Capture the cell that displays the provided text and extract its [X, Y] central coordinate. 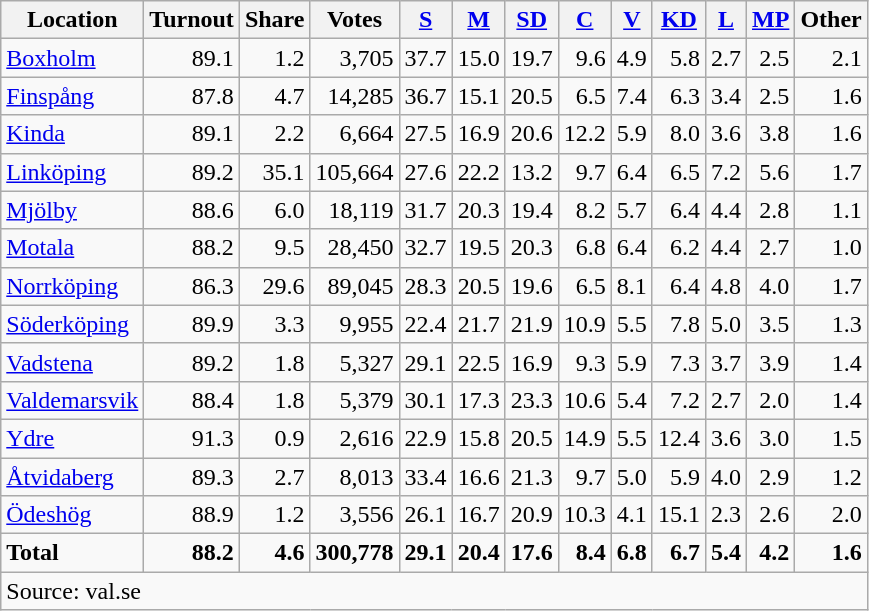
15.8 [478, 438]
29.6 [274, 286]
8,013 [354, 477]
27.5 [426, 134]
Total [72, 553]
7.3 [678, 362]
10.9 [584, 324]
19.6 [532, 286]
21.7 [478, 324]
4.1 [632, 515]
Åtvidaberg [72, 477]
28,450 [354, 248]
88.6 [192, 210]
Finspång [72, 96]
5.6 [770, 172]
Valdemarsvik [72, 400]
Kinda [72, 134]
9.5 [274, 248]
3.3 [274, 324]
4.6 [274, 553]
2,616 [354, 438]
89.9 [192, 324]
22.5 [478, 362]
7.8 [678, 324]
5.7 [632, 210]
5,327 [354, 362]
1.1 [831, 210]
2.3 [726, 515]
8.4 [584, 553]
6.7 [678, 553]
17.6 [532, 553]
Votes [354, 20]
20.4 [478, 553]
0.9 [274, 438]
21.3 [532, 477]
3.4 [726, 96]
31.7 [426, 210]
37.7 [426, 58]
1.0 [831, 248]
6.2 [678, 248]
10.6 [584, 400]
Motala [72, 248]
2.6 [770, 515]
L [726, 20]
32.7 [426, 248]
5,379 [354, 400]
19.5 [478, 248]
12.4 [678, 438]
8.2 [584, 210]
5.8 [678, 58]
S [426, 20]
Turnout [192, 20]
Linköping [72, 172]
19.4 [532, 210]
18,119 [354, 210]
8.1 [632, 286]
3,705 [354, 58]
17.3 [478, 400]
86.3 [192, 286]
3.8 [770, 134]
Ydre [72, 438]
Norrköping [72, 286]
M [478, 20]
3.5 [770, 324]
14,285 [354, 96]
3,556 [354, 515]
4.9 [632, 58]
3.0 [770, 438]
10.3 [584, 515]
26.1 [426, 515]
Other [831, 20]
3.9 [770, 362]
22.2 [478, 172]
Ödeshög [72, 515]
105,664 [354, 172]
3.7 [726, 362]
20.6 [532, 134]
14.9 [584, 438]
Location [72, 20]
2.8 [770, 210]
89,045 [354, 286]
Mjölby [72, 210]
20.9 [532, 515]
22.4 [426, 324]
91.3 [192, 438]
Boxholm [72, 58]
87.8 [192, 96]
4.2 [770, 553]
1.5 [831, 438]
88.9 [192, 515]
13.2 [532, 172]
MP [770, 20]
30.1 [426, 400]
27.6 [426, 172]
15.0 [478, 58]
23.3 [532, 400]
9.6 [584, 58]
SD [532, 20]
8.0 [678, 134]
Söderköping [72, 324]
300,778 [354, 553]
Share [274, 20]
2.9 [770, 477]
36.7 [426, 96]
6,664 [354, 134]
88.4 [192, 400]
Vadstena [72, 362]
1.3 [831, 324]
89.3 [192, 477]
4.8 [726, 286]
28.3 [426, 286]
16.7 [478, 515]
33.4 [426, 477]
9.3 [584, 362]
4.7 [274, 96]
Source: val.se [434, 591]
7.4 [632, 96]
2.2 [274, 134]
6.0 [274, 210]
9,955 [354, 324]
V [632, 20]
19.7 [532, 58]
C [584, 20]
21.9 [532, 324]
12.2 [584, 134]
16.6 [478, 477]
2.1 [831, 58]
6.3 [678, 96]
22.9 [426, 438]
35.1 [274, 172]
KD [678, 20]
